Capture the cell that displays the provided text and extract its [X, Y] central coordinate. 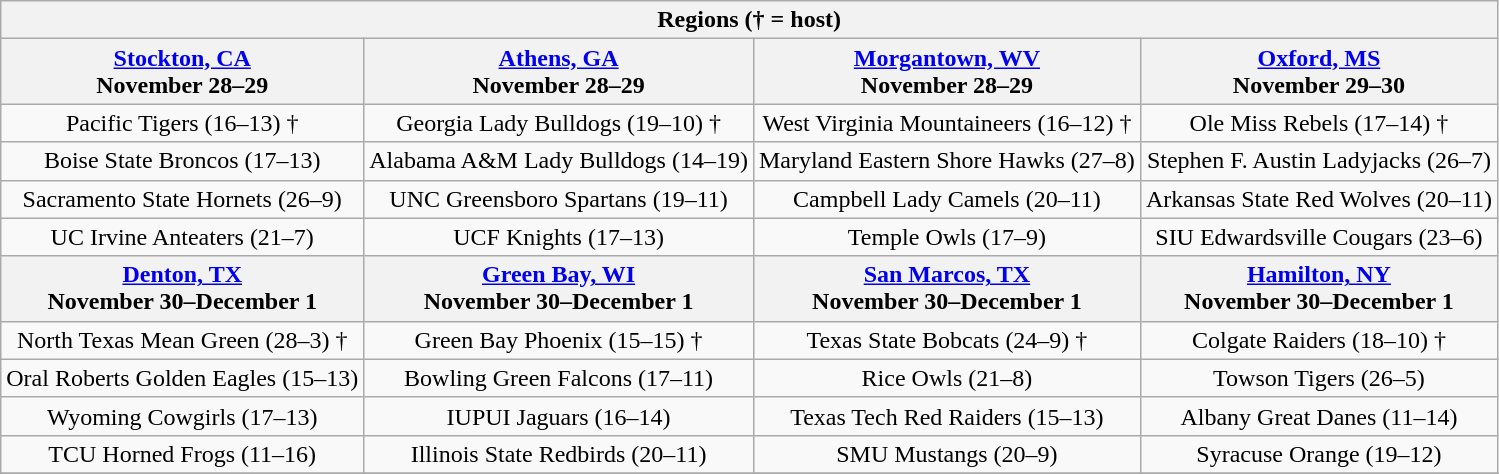
Regions († = host) [750, 20]
Campbell Lady Camels (20–11) [946, 199]
Morgantown, WVNovember 28–29 [946, 72]
Texas Tech Red Raiders (15–13) [946, 416]
Pacific Tigers (16–13) † [182, 123]
North Texas Mean Green (28–3) † [182, 340]
SIU Edwardsville Cougars (23–6) [1318, 237]
Stephen F. Austin Ladyjacks (26–7) [1318, 161]
Denton, TXNovember 30–December 1 [182, 288]
Hamilton, NYNovember 30–December 1 [1318, 288]
UNC Greensboro Spartans (19–11) [559, 199]
Oral Roberts Golden Eagles (15–13) [182, 378]
Athens, GANovember 28–29 [559, 72]
West Virginia Mountaineers (16–12) † [946, 123]
Stockton, CANovember 28–29 [182, 72]
Sacramento State Hornets (26–9) [182, 199]
Illinois State Redbirds (20–11) [559, 454]
Towson Tigers (26–5) [1318, 378]
Wyoming Cowgirls (17–13) [182, 416]
Syracuse Orange (19–12) [1318, 454]
Oxford, MSNovember 29–30 [1318, 72]
Georgia Lady Bulldogs (19–10) † [559, 123]
Albany Great Danes (11–14) [1318, 416]
TCU Horned Frogs (11–16) [182, 454]
Boise State Broncos (17–13) [182, 161]
SMU Mustangs (20–9) [946, 454]
Green Bay, WINovember 30–December 1 [559, 288]
Bowling Green Falcons (17–11) [559, 378]
UCF Knights (17–13) [559, 237]
Colgate Raiders (18–10) † [1318, 340]
Temple Owls (17–9) [946, 237]
San Marcos, TXNovember 30–December 1 [946, 288]
Ole Miss Rebels (17–14) † [1318, 123]
Green Bay Phoenix (15–15) † [559, 340]
Alabama A&M Lady Bulldogs (14–19) [559, 161]
UC Irvine Anteaters (21–7) [182, 237]
Maryland Eastern Shore Hawks (27–8) [946, 161]
IUPUI Jaguars (16–14) [559, 416]
Texas State Bobcats (24–9) † [946, 340]
Arkansas State Red Wolves (20–11) [1318, 199]
Rice Owls (21–8) [946, 378]
